Return (X, Y) of the center of cell containing provided text 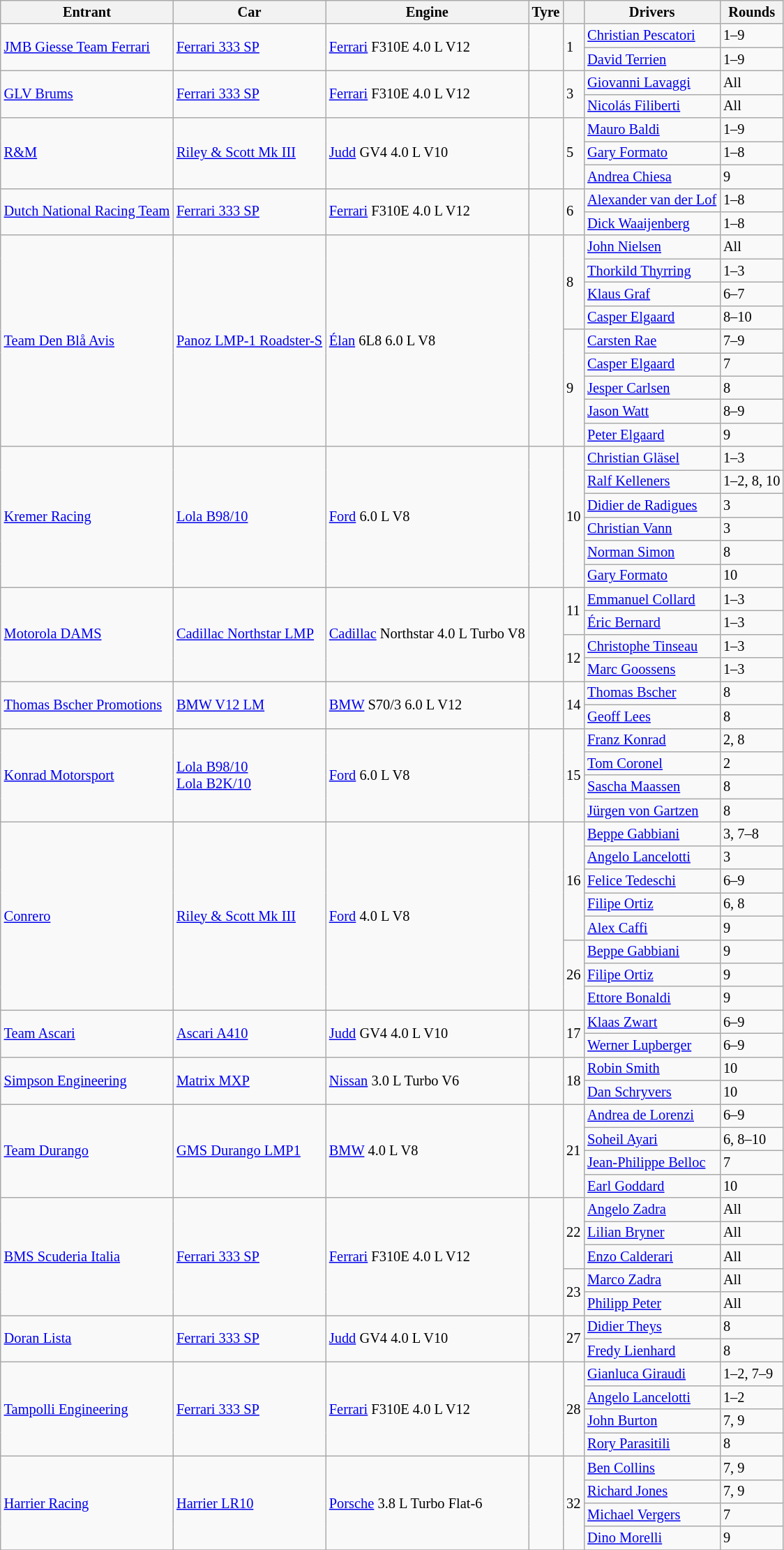
Kremer Racing (86, 517)
Alexander van der Lof (651, 200)
Jürgen von Gartzen (651, 811)
Élan 6L8 6.0 L V8 (427, 340)
Christian Pescatori (651, 36)
Car (250, 12)
6, 8 (752, 904)
Gianluca Giraudi (651, 1374)
22 (573, 1233)
Panoz LMP-1 Roadster-S (250, 340)
2 (752, 763)
1 (573, 47)
18 (573, 1080)
David Terrien (651, 59)
BMW V12 LM (250, 705)
Drivers (651, 12)
21 (573, 1151)
Klaas Zwart (651, 1022)
Norman Simon (651, 552)
Werner Lupberger (651, 1045)
Matrix MXP (250, 1080)
Lola B98/10Lola B2K/10 (250, 776)
GLV Brums (86, 93)
Lola B98/10 (250, 517)
Ascari A410 (250, 1034)
Lilian Bryner (651, 1233)
Motorola DAMS (86, 635)
7–9 (752, 341)
17 (573, 1034)
Richard Jones (651, 1491)
14 (573, 705)
6, 8–10 (752, 1139)
Porsche 3.8 L Turbo Flat-6 (427, 1503)
Team Durango (86, 1151)
27 (573, 1338)
32 (573, 1503)
Didier Theys (651, 1327)
Marco Zadra (651, 1280)
Harrier LR10 (250, 1503)
6 (573, 212)
Alex Caffi (651, 928)
Emmanuel Collard (651, 599)
23 (573, 1292)
Enzo Calderari (651, 1256)
11 (573, 611)
8–10 (752, 317)
Philipp Peter (651, 1303)
Jason Watt (651, 411)
Christian Vann (651, 529)
Christophe Tinseau (651, 646)
GMS Durango LMP1 (250, 1151)
15 (573, 776)
6–7 (752, 294)
3, 7–8 (752, 834)
Carsten Rae (651, 341)
Dan Schryvers (651, 1092)
Soheil Ayari (651, 1139)
Simpson Engineering (86, 1080)
Thorkild Thyrring (651, 271)
2, 8 (752, 740)
John Nielsen (651, 247)
Konrad Motorsport (86, 776)
Nissan 3.0 L Turbo V6 (427, 1080)
Team Ascari (86, 1034)
Tom Coronel (651, 763)
Andrea de Lorenzi (651, 1115)
Cadillac Northstar LMP (250, 635)
Geoff Lees (651, 716)
Cadillac Northstar 4.0 L Turbo V8 (427, 635)
R&M (86, 153)
Giovanni Lavaggi (651, 82)
Team Den Blå Avis (86, 340)
Ford 4.0 L V8 (427, 915)
16 (573, 880)
Éric Bernard (651, 622)
1–2, 8, 10 (752, 481)
26 (573, 975)
Franz Konrad (651, 740)
JMB Giesse Team Ferrari (86, 47)
Ben Collins (651, 1468)
Nicolás Filiberti (651, 106)
Fredy Lienhard (651, 1350)
Andrea Chiesa (651, 176)
Engine (427, 12)
28 (573, 1409)
Tyre (546, 12)
Thomas Bscher (651, 693)
Dutch National Racing Team (86, 212)
1–2, 7–9 (752, 1374)
Doran Lista (86, 1338)
Rounds (752, 12)
Jean-Philippe Belloc (651, 1163)
Dino Morelli (651, 1538)
Tampolli Engineering (86, 1409)
Jesper Carlsen (651, 388)
Mauro Baldi (651, 130)
Peter Elgaard (651, 435)
Earl Goddard (651, 1186)
Harrier Racing (86, 1503)
Klaus Graf (651, 294)
BMW 4.0 L V8 (427, 1151)
12 (573, 657)
8–9 (752, 411)
Didier de Radigues (651, 505)
Felice Tedeschi (651, 881)
Marc Goossens (651, 670)
BMW S70/3 6.0 L V12 (427, 705)
Rory Parasitili (651, 1444)
Michael Vergers (651, 1514)
Thomas Bscher Promotions (86, 705)
Conrero (86, 915)
Ettore Bonaldi (651, 998)
Robin Smith (651, 1069)
Christian Gläsel (651, 458)
1–2 (752, 1397)
5 (573, 153)
BMS Scuderia Italia (86, 1256)
Angelo Zadra (651, 1210)
Ralf Kelleners (651, 481)
Sascha Maassen (651, 787)
Dick Waaijenberg (651, 223)
John Burton (651, 1421)
Entrant (86, 12)
